Output the [x, y] coordinate of the center of the cell containing the given text.  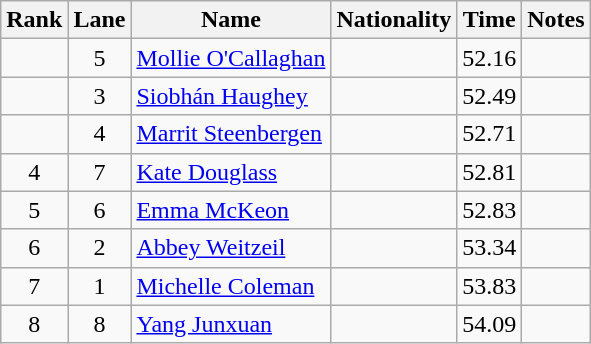
52.83 [490, 210]
Marrit Steenbergen [231, 134]
Yang Junxuan [231, 324]
Time [490, 20]
52.16 [490, 58]
2 [100, 248]
Lane [100, 20]
54.09 [490, 324]
52.49 [490, 96]
52.71 [490, 134]
53.83 [490, 286]
1 [100, 286]
Emma McKeon [231, 210]
Kate Douglass [231, 172]
Abbey Weitzeil [231, 248]
Siobhán Haughey [231, 96]
Mollie O'Callaghan [231, 58]
Nationality [394, 20]
Michelle Coleman [231, 286]
Name [231, 20]
53.34 [490, 248]
Notes [556, 20]
Rank [34, 20]
52.81 [490, 172]
3 [100, 96]
